Extract the [X, Y] coordinate from the center of the cell holding the provided text.  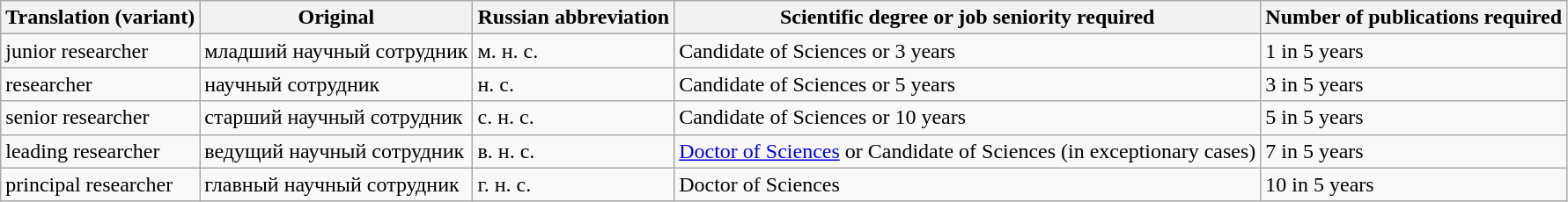
Original [336, 18]
7 in 5 years [1414, 151]
научный сотрудник [336, 84]
Candidate of Sciences or 3 years [968, 51]
в. н. с. [574, 151]
Candidate of Sciences or 5 years [968, 84]
junior researcher [100, 51]
10 in 5 years [1414, 184]
младший научный сотрудник [336, 51]
Scientific degree or job seniority required [968, 18]
leading researcher [100, 151]
1 in 5 years [1414, 51]
г. н. с. [574, 184]
главный научный сотрудник [336, 184]
principal researcher [100, 184]
Doctor of Sciences or Candidate of Sciences (in exceptionary cases) [968, 151]
Number of publications required [1414, 18]
senior researcher [100, 118]
Translation (variant) [100, 18]
н. с. [574, 84]
старший научный сотрудник [336, 118]
Doctor of Sciences [968, 184]
м. н. с. [574, 51]
5 in 5 years [1414, 118]
Candidate of Sciences or 10 years [968, 118]
с. н. с. [574, 118]
3 in 5 years [1414, 84]
researcher [100, 84]
ведущий научный сотрудник [336, 151]
Russian abbreviation [574, 18]
